Scan for the cell matching the given text and deliver its (X, Y) coordinate at center. 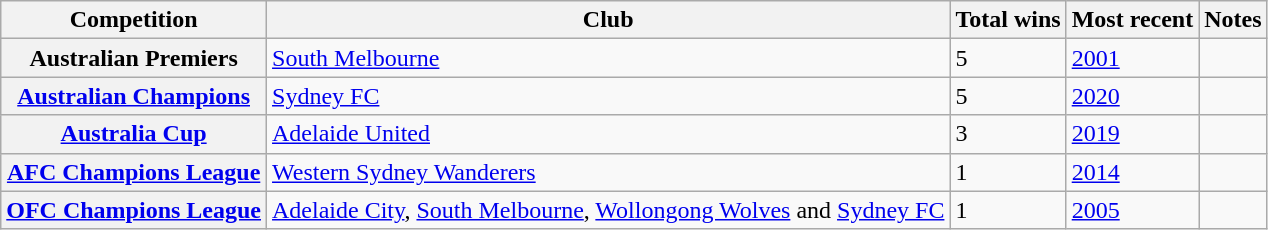
2001 (1132, 58)
Club (608, 20)
Total wins (1008, 20)
Australia Cup (134, 134)
Adelaide City, South Melbourne, Wollongong Wolves and Sydney FC (608, 210)
2005 (1132, 210)
AFC Champions League (134, 172)
Australian Champions (134, 96)
Notes (1233, 20)
OFC Champions League (134, 210)
Competition (134, 20)
South Melbourne (608, 58)
2019 (1132, 134)
Western Sydney Wanderers (608, 172)
2014 (1132, 172)
Australian Premiers (134, 58)
Most recent (1132, 20)
Sydney FC (608, 96)
2020 (1132, 96)
Adelaide United (608, 134)
3 (1008, 134)
